Return the (X, Y) coordinate for the center point of the cell that contains the specified text.  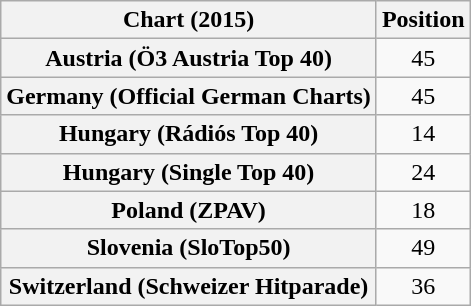
Slovenia (SloTop50) (189, 248)
14 (423, 134)
49 (423, 248)
24 (423, 172)
Switzerland (Schweizer Hitparade) (189, 286)
Position (423, 20)
Poland (ZPAV) (189, 210)
Germany (Official German Charts) (189, 96)
Hungary (Rádiós Top 40) (189, 134)
18 (423, 210)
36 (423, 286)
Hungary (Single Top 40) (189, 172)
Chart (2015) (189, 20)
Austria (Ö3 Austria Top 40) (189, 58)
